From the cell containing the given text, extract its center point as (X, Y) coordinate. 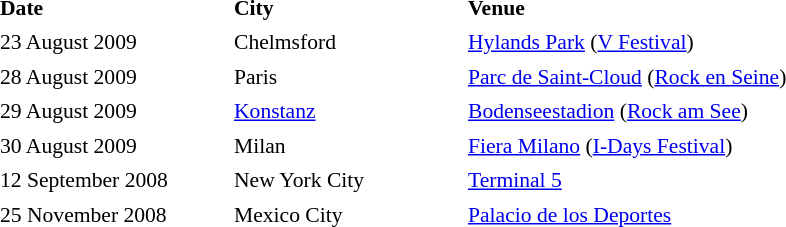
Paris (346, 77)
Chelmsford (346, 42)
New York City (346, 180)
Konstanz (346, 112)
Milan (346, 146)
